Scan for the cell matching the given text and deliver its [x, y] coordinate at center. 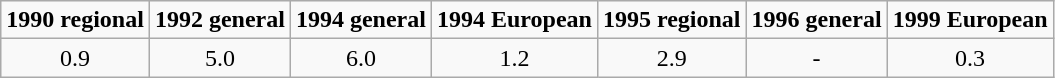
1992 general [220, 20]
2.9 [672, 58]
1990 regional [76, 20]
1994 European [514, 20]
6.0 [360, 58]
1994 general [360, 20]
1995 regional [672, 20]
1.2 [514, 58]
1996 general [816, 20]
5.0 [220, 58]
1999 European [970, 20]
- [816, 58]
0.9 [76, 58]
0.3 [970, 58]
